Scan for the cell matching the given text and deliver its (x, y) coordinate at center. 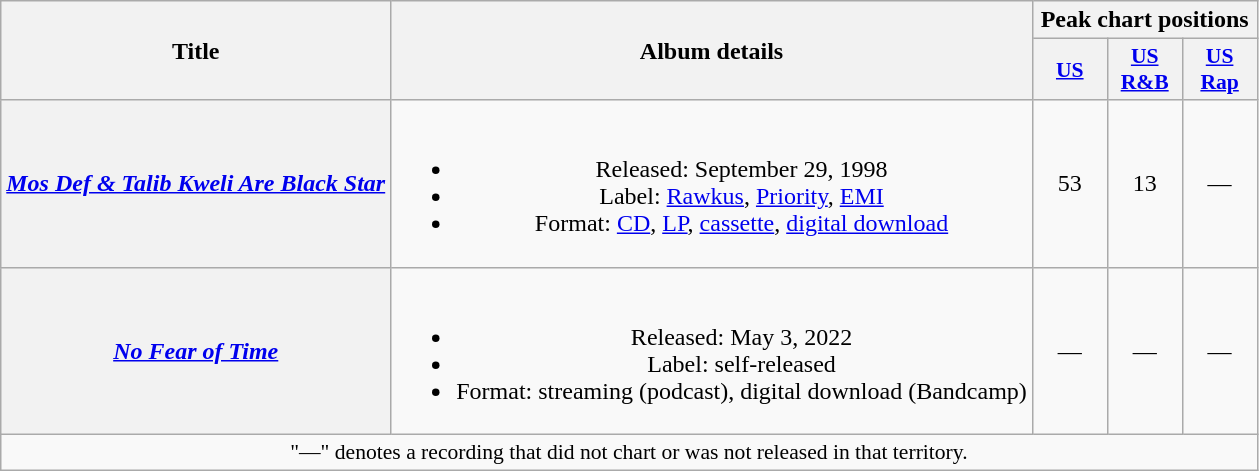
Released: May 3, 2022 Label: self-releasedFormat: streaming (podcast), digital download (Bandcamp) (712, 350)
US (1070, 70)
No Fear of Time (196, 350)
13 (1144, 184)
Title (196, 50)
USRap (1220, 70)
Released: September 29, 1998 Label: Rawkus, Priority, EMIFormat: CD, LP, cassette, digital download (712, 184)
"—" denotes a recording that did not chart or was not released in that territory. (629, 452)
Album details (712, 50)
53 (1070, 184)
Mos Def & Talib Kweli Are Black Star (196, 184)
USR&B (1144, 70)
Peak chart positions (1144, 20)
